Find where the given text appears and provide that cell's center as [x, y] coordinate. 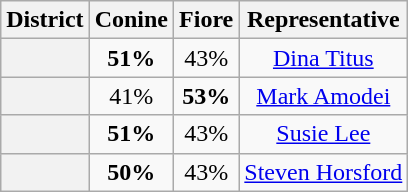
50% [131, 172]
41% [131, 96]
District [45, 20]
Conine [131, 20]
Representative [324, 20]
Fiore [206, 20]
Susie Lee [324, 134]
Steven Horsford [324, 172]
53% [206, 96]
Mark Amodei [324, 96]
Dina Titus [324, 58]
